Search for the cell housing the specified text and yield its [x, y] center coordinate. 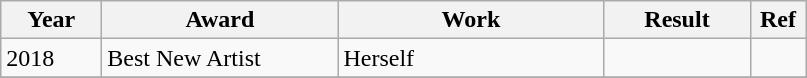
Best New Artist [220, 58]
2018 [52, 58]
Ref [778, 20]
Year [52, 20]
Work [471, 20]
Award [220, 20]
Herself [471, 58]
Result [677, 20]
